Identify which cell holds the provided text, then report its (X, Y) central coordinate. 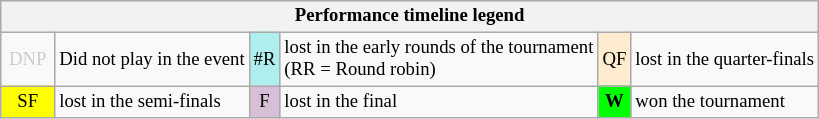
lost in the quarter-finals (725, 60)
#R (264, 60)
won the tournament (725, 102)
W (614, 102)
DNP (28, 60)
F (264, 102)
QF (614, 60)
lost in the early rounds of the tournament(RR = Round robin) (439, 60)
lost in the semi-finals (152, 102)
lost in the final (439, 102)
Did not play in the event (152, 60)
Performance timeline legend (410, 16)
SF (28, 102)
